Locate the cell with the specified text and output its (X, Y) center coordinate. 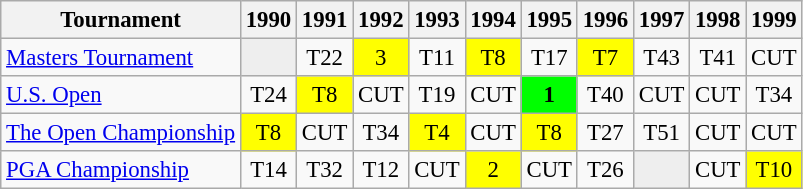
1993 (437, 20)
1999 (774, 20)
T10 (774, 170)
Tournament (121, 20)
1990 (268, 20)
T51 (661, 133)
PGA Championship (121, 170)
1992 (381, 20)
1998 (718, 20)
T7 (605, 58)
T11 (437, 58)
T4 (437, 133)
2 (493, 170)
1996 (605, 20)
Masters Tournament (121, 58)
T14 (268, 170)
The Open Championship (121, 133)
T43 (661, 58)
1997 (661, 20)
T27 (605, 133)
1994 (493, 20)
T12 (381, 170)
1995 (549, 20)
1991 (325, 20)
T32 (325, 170)
T40 (605, 95)
T24 (268, 95)
T41 (718, 58)
T22 (325, 58)
3 (381, 58)
U.S. Open (121, 95)
T26 (605, 170)
T17 (549, 58)
1 (549, 95)
T19 (437, 95)
